Return the [x, y] coordinate for the center point of the cell that contains the specified text.  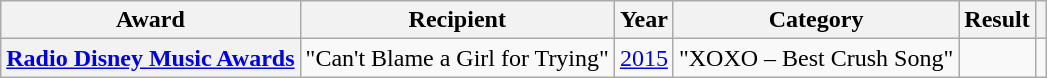
Year [644, 20]
2015 [644, 58]
"XOXO – Best Crush Song" [816, 58]
Radio Disney Music Awards [150, 58]
Recipient [457, 20]
Category [816, 20]
Award [150, 20]
Result [997, 20]
"Can't Blame a Girl for Trying" [457, 58]
